Identify which cell holds the provided text, then report its [X, Y] central coordinate. 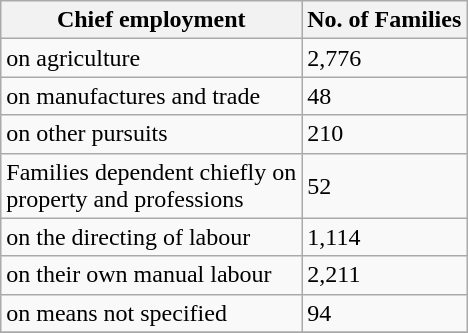
48 [384, 96]
52 [384, 186]
Families dependent chiefly on property and professions [152, 186]
on means not specified [152, 313]
on manufactures and trade [152, 96]
on their own manual labour [152, 275]
on agriculture [152, 58]
210 [384, 134]
94 [384, 313]
Chief employment [152, 20]
on the directing of labour [152, 237]
2,776 [384, 58]
No. of Families [384, 20]
1,114 [384, 237]
2,211 [384, 275]
on other pursuits [152, 134]
